Return the [x, y] coordinate for the center point of the cell that contains the specified text.  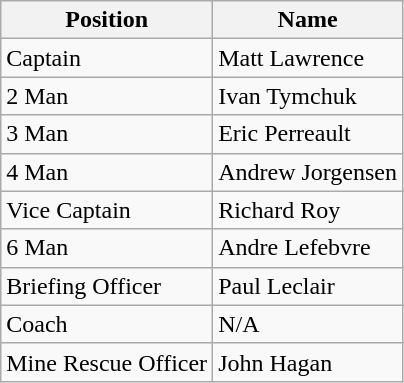
Eric Perreault [308, 134]
Matt Lawrence [308, 58]
Mine Rescue Officer [107, 362]
John Hagan [308, 362]
Paul Leclair [308, 286]
Briefing Officer [107, 286]
Name [308, 20]
6 Man [107, 248]
Position [107, 20]
Andrew Jorgensen [308, 172]
Coach [107, 324]
Andre Lefebvre [308, 248]
2 Man [107, 96]
N/A [308, 324]
Captain [107, 58]
Richard Roy [308, 210]
Ivan Tymchuk [308, 96]
3 Man [107, 134]
4 Man [107, 172]
Vice Captain [107, 210]
